Provide the [x, y] coordinate of the cell's center where the given text is located.  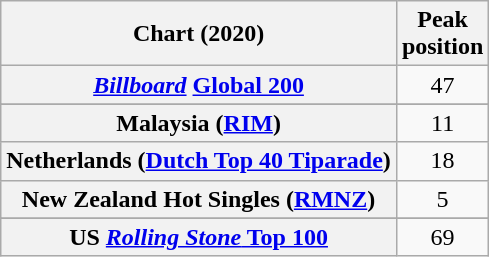
Malaysia (RIM) [199, 123]
New Zealand Hot Singles (RMNZ) [199, 199]
5 [442, 199]
US Rolling Stone Top 100 [199, 237]
Netherlands (Dutch Top 40 Tiparade) [199, 161]
Chart (2020) [199, 34]
18 [442, 161]
47 [442, 85]
Billboard Global 200 [199, 85]
11 [442, 123]
Peakposition [442, 34]
69 [442, 237]
